Search for the cell housing the specified text and yield its (x, y) center coordinate. 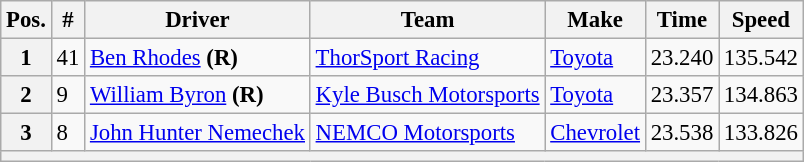
Pos. (26, 20)
John Hunter Nemechek (198, 133)
# (68, 20)
NEMCO Motorsports (428, 133)
9 (68, 95)
Speed (762, 20)
135.542 (762, 58)
ThorSport Racing (428, 58)
William Byron (R) (198, 95)
41 (68, 58)
3 (26, 133)
23.538 (682, 133)
Ben Rhodes (R) (198, 58)
Team (428, 20)
23.240 (682, 58)
2 (26, 95)
Time (682, 20)
Kyle Busch Motorsports (428, 95)
134.863 (762, 95)
133.826 (762, 133)
8 (68, 133)
Chevrolet (595, 133)
Make (595, 20)
23.357 (682, 95)
Driver (198, 20)
1 (26, 58)
